Return the (X, Y) coordinate for the center point of the cell that contains the specified text.  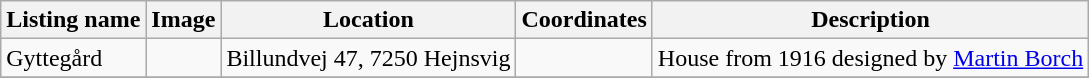
Coordinates (584, 20)
Billundvej 47, 7250 Hejnsvig (368, 58)
Description (870, 20)
Location (368, 20)
Image (184, 20)
Listing name (74, 20)
Gyttegård (74, 58)
House from 1916 designed by Martin Borch (870, 58)
